Search for the cell housing the specified text and yield its (X, Y) center coordinate. 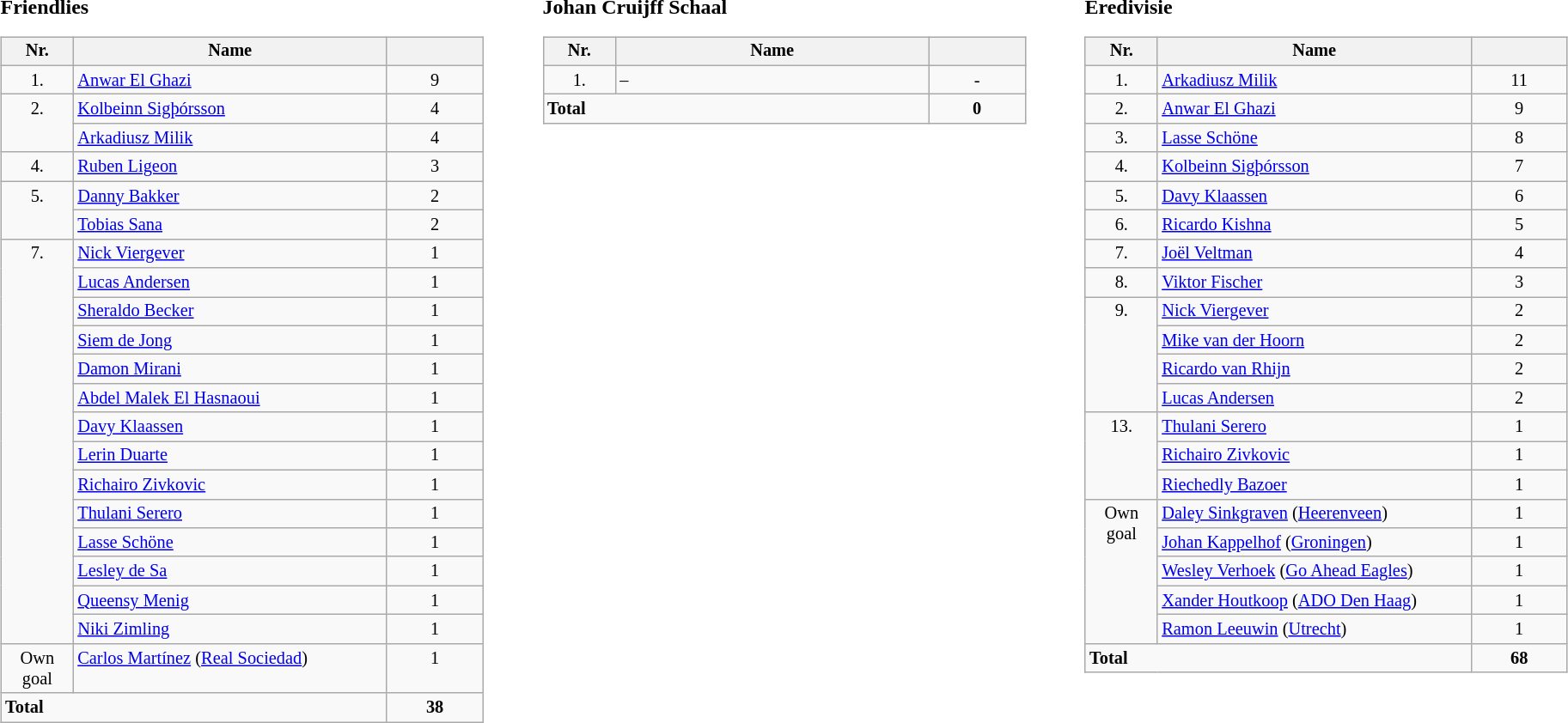
Lerin Duarte (230, 456)
Xander Houtkoop (ADO Den Haag) (1315, 600)
13. (1121, 455)
Ramon Leeuwin (Utrecht) (1315, 629)
– (772, 80)
68 (1519, 658)
Queensy Menig (230, 600)
3. (1121, 138)
0 (977, 109)
6. (1121, 225)
8. (1121, 283)
38 (435, 708)
Lesley de Sa (230, 571)
Daley Sinkgraven (Heerenveen) (1315, 513)
Riechedly Bazoer (1315, 484)
Abdel Malek El Hasnaoui (230, 398)
7 (1519, 167)
Mike van der Hoorn (1315, 340)
Viktor Fischer (1315, 283)
6 (1519, 196)
Siem de Jong (230, 340)
5 (1519, 225)
Ricardo van Rhijn (1315, 369)
Niki Zimling (230, 629)
8 (1519, 138)
11 (1519, 80)
Wesley Verhoek (Go Ahead Eagles) (1315, 571)
Johan Kappelhof (Groningen) (1315, 543)
Carlos Martínez (Real Sociedad) (230, 668)
Ricardo Kishna (1315, 225)
Joël Veltman (1315, 253)
Sheraldo Becker (230, 312)
- (977, 80)
Ruben Ligeon (230, 167)
9. (1121, 355)
Damon Mirani (230, 369)
Danny Bakker (230, 196)
Tobias Sana (230, 225)
